Return (X, Y) of the center of cell containing provided text 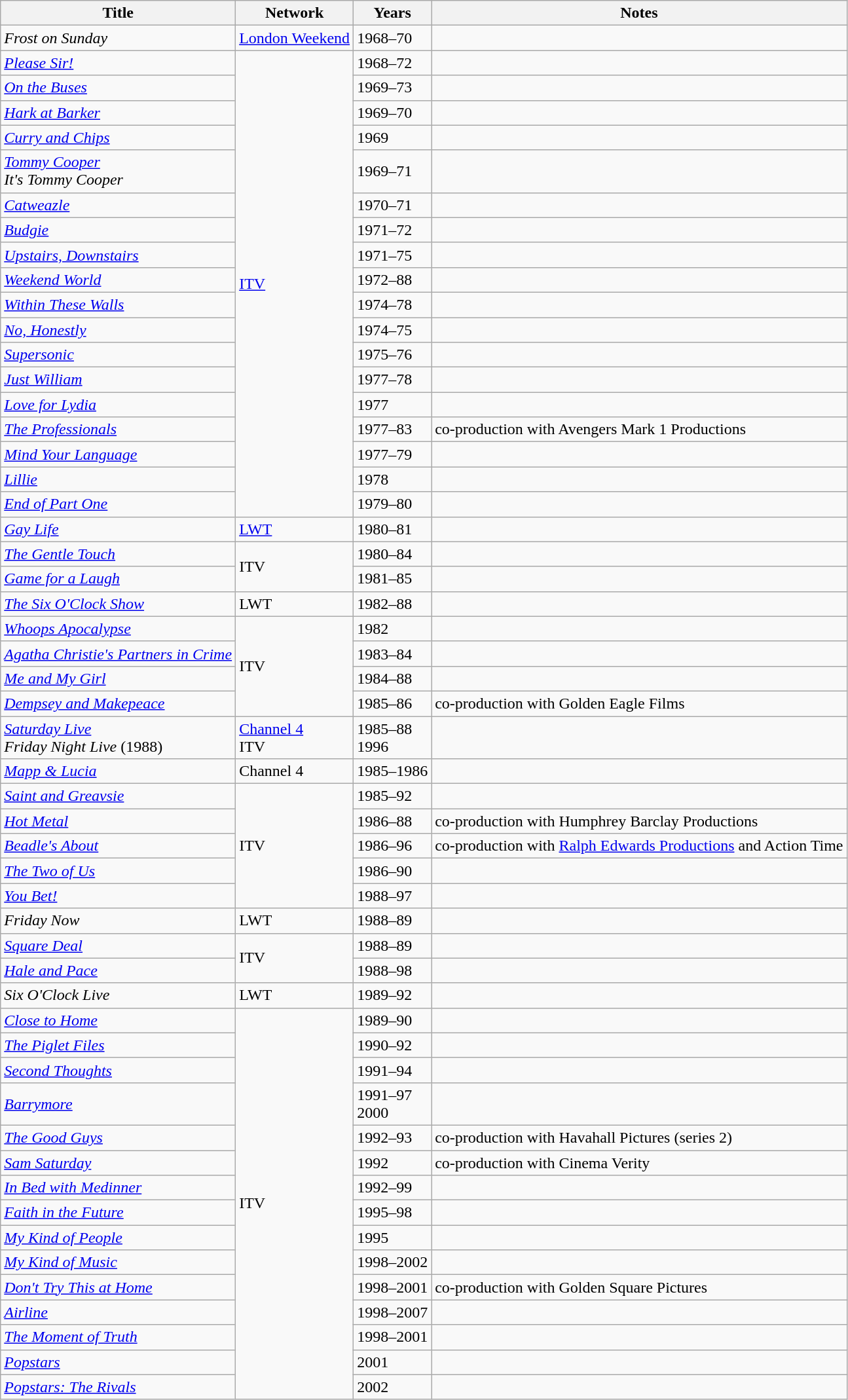
Mind Your Language (118, 454)
Close to Home (118, 1020)
Years (393, 13)
The Moment of Truth (118, 1337)
You Bet! (118, 896)
The Gentle Touch (118, 554)
Love for Lydia (118, 405)
co-production with Ralph Edwards Productions and Action Time (639, 846)
The Piglet Files (118, 1045)
1969 (393, 138)
Channel 4 (295, 771)
Frost on Sunday (118, 38)
Within These Walls (118, 304)
1992–99 (393, 1188)
Saint and Greavsie (118, 796)
London Weekend (295, 38)
Title (118, 13)
1980–81 (393, 529)
Square Deal (118, 946)
1977 (393, 405)
Upstairs, Downstairs (118, 255)
1980–84 (393, 554)
In Bed with Medinner (118, 1188)
1969–71 (393, 172)
Whoops Apocalypse (118, 629)
Saturday LiveFriday Night Live (1988) (118, 737)
1984–88 (393, 678)
1986–90 (393, 871)
1991–972000 (393, 1104)
1968–70 (393, 38)
Game for a Laugh (118, 579)
1998–2002 (393, 1262)
Please Sir! (118, 63)
Me and My Girl (118, 678)
Hot Metal (118, 821)
Faith in the Future (118, 1213)
1985–1986 (393, 771)
1979–80 (393, 504)
2002 (393, 1387)
Agatha Christie's Partners in Crime (118, 654)
My Kind of Music (118, 1262)
Budgie (118, 230)
End of Part One (118, 504)
1971–75 (393, 255)
1972–88 (393, 280)
Popstars: The Rivals (118, 1387)
Beadle's About (118, 846)
1989–92 (393, 995)
1988–97 (393, 896)
Catweazle (118, 205)
Channel 4ITV (295, 737)
Weekend World (118, 280)
co-production with Havahall Pictures (series 2) (639, 1137)
On the Buses (118, 88)
Hale and Pace (118, 970)
Just William (118, 380)
1992–93 (393, 1137)
1975–76 (393, 355)
1986–88 (393, 821)
1986–96 (393, 846)
1969–73 (393, 88)
1989–90 (393, 1020)
The Good Guys (118, 1137)
Tommy CooperIt's Tommy Cooper (118, 172)
1985–92 (393, 796)
Popstars (118, 1362)
Friday Now (118, 921)
1982–88 (393, 604)
1983–84 (393, 654)
1995–98 (393, 1213)
Don't Try This at Home (118, 1287)
1998–2007 (393, 1312)
My Kind of People (118, 1238)
co-production with Golden Eagle Films (639, 703)
Notes (639, 13)
1977–78 (393, 380)
Lillie (118, 479)
1977–83 (393, 430)
Second Thoughts (118, 1070)
Dempsey and Makepeace (118, 703)
Hark at Barker (118, 113)
1977–79 (393, 454)
2001 (393, 1362)
1995 (393, 1238)
1992 (393, 1162)
Mapp & Lucia (118, 771)
co-production with Humphrey Barclay Productions (639, 821)
The Six O'Clock Show (118, 604)
Curry and Chips (118, 138)
Six O'Clock Live (118, 995)
Network (295, 13)
co-production with Golden Square Pictures (639, 1287)
1981–85 (393, 579)
Airline (118, 1312)
1985–86 (393, 703)
co-production with Cinema Verity (639, 1162)
1970–71 (393, 205)
1978 (393, 479)
1985–881996 (393, 737)
1982 (393, 629)
Supersonic (118, 355)
1988–98 (393, 970)
1974–78 (393, 304)
No, Honestly (118, 329)
co-production with Avengers Mark 1 Productions (639, 430)
The Professionals (118, 430)
Barrymore (118, 1104)
1971–72 (393, 230)
Gay Life (118, 529)
1974–75 (393, 329)
Sam Saturday (118, 1162)
1969–70 (393, 113)
The Two of Us (118, 871)
1968–72 (393, 63)
1991–94 (393, 1070)
1990–92 (393, 1045)
